Detect which cell encompasses the target text, then output its (X, Y) center coordinate. 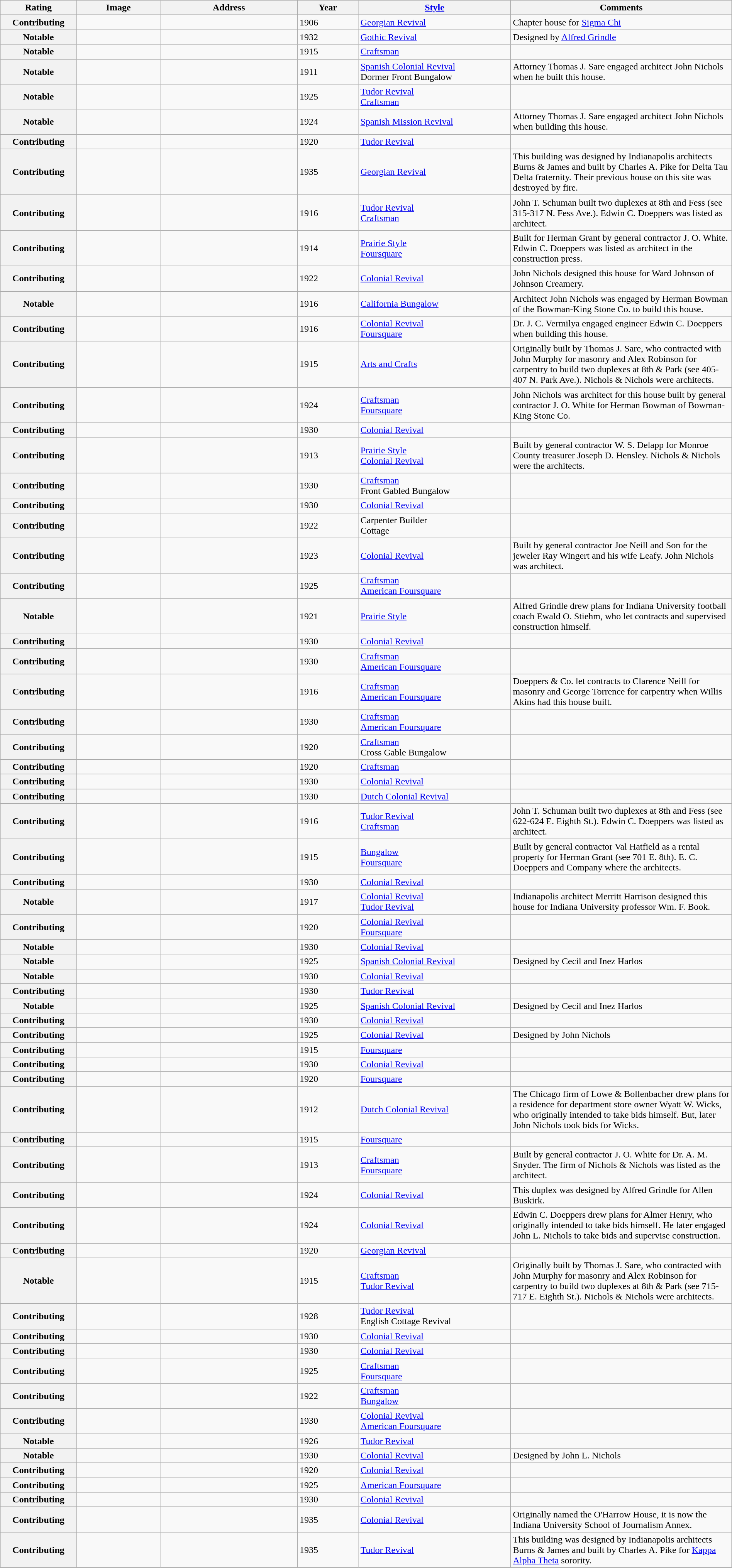
1917 (328, 902)
Comments (621, 8)
Prairie StyleFoursquare (435, 248)
Architect John Nichols was engaged by Herman Bowman of the Bowman-King Stone Co. to build this house. (621, 303)
Image (118, 8)
Attorney Thomas J. Sare engaged architect John Nichols when building this house. (621, 122)
Year (328, 8)
CraftsmanBungalow (435, 1396)
Built by general contractor Joe Neill and Son for the jeweler Ray Wingert and his wife Leafy. John Nichols was architect. (621, 556)
Dr. J. C. Vermilya engaged engineer Edwin C. Doeppers when building this house. (621, 329)
Colonial RevivalTudor Revival (435, 902)
Chapter house for Sigma Chi (621, 22)
1932 (328, 37)
1923 (328, 556)
Built by general contractor Val Hatfield as a rental property for Herman Grant (see 701 E. 8th). E. C. Doeppers and Company where the architects. (621, 857)
Built by general contractor W. S. Delapp for Monroe County treasurer Joseph D. Hensley. Nichols & Nichols were the architects. (621, 455)
John Nichols designed this house for Ward Johnson of Johnson Creamery. (621, 279)
1906 (328, 22)
1926 (328, 1441)
John T. Schuman built two duplexes at 8th and Fess (see 315-317 N. Fess Ave.). Edwin C. Doeppers was listed as architect. (621, 213)
Designed by Alfred Grindle (621, 37)
Spanish Mission Revival (435, 122)
Built for Herman Grant by general contractor J. O. White. Edwin C. Doeppers was listed as architect in the construction press. (621, 248)
Prairie Style (435, 616)
California Bungalow (435, 303)
BungalowFoursquare (435, 857)
1911 (328, 72)
American Foursquare (435, 1485)
Alfred Grindle drew plans for Indiana University football coach Ewald O. Stiehm, who let contracts and supervised construction himself. (621, 616)
Carpenter BuilderCottage (435, 525)
1928 (328, 1316)
John T. Schuman built two duplexes at 8th and Fess (see 622-624 E. Eighth St.). Edwin C. Doeppers was listed as architect. (621, 821)
Arts and Crafts (435, 364)
Doeppers & Co. let contracts to Clarence Neill for masonry and George Torrence for carpentry when Willis Akins had this house built. (621, 691)
Indianapolis architect Merritt Harrison designed this house for Indiana University professor Wm. F. Book. (621, 902)
Built by general contractor J. O. White for Dr. A. M. Snyder. The firm of Nichols & Nichols was listed as the architect. (621, 1165)
Designed by John Nichols (621, 1035)
Designed by John L. Nichols (621, 1456)
Gothic Revival (435, 37)
CraftsmanFront Gabled Bungalow (435, 485)
Style (435, 8)
Tudor RevivalEnglish Cottage Revival (435, 1316)
1921 (328, 616)
Prairie StyleColonial Revival (435, 455)
Originally named the O'Harrow House, it is now the Indiana University School of Journalism Annex. (621, 1519)
Spanish Colonial RevivalDormer Front Bungalow (435, 72)
Rating (39, 8)
Attorney Thomas J. Sare engaged architect John Nichols when he built this house. (621, 72)
1912 (328, 1110)
John Nichols was architect for this house built by general contractor J. O. White for Herman Bowman of Bowman-King Stone Co. (621, 405)
Address (229, 8)
This duplex was designed by Alfred Grindle for Allen Buskirk. (621, 1195)
1914 (328, 248)
Colonial RevivalAmerican Foursquare (435, 1421)
CraftsmanCross Gable Bungalow (435, 747)
This building was designed by Indianapolis architects Burns & James and built by Charles A. Pike for Kappa Alpha Theta sorority. (621, 1550)
CraftsmanTudor Revival (435, 1281)
